Search for the cell housing the specified text and yield its [X, Y] center coordinate. 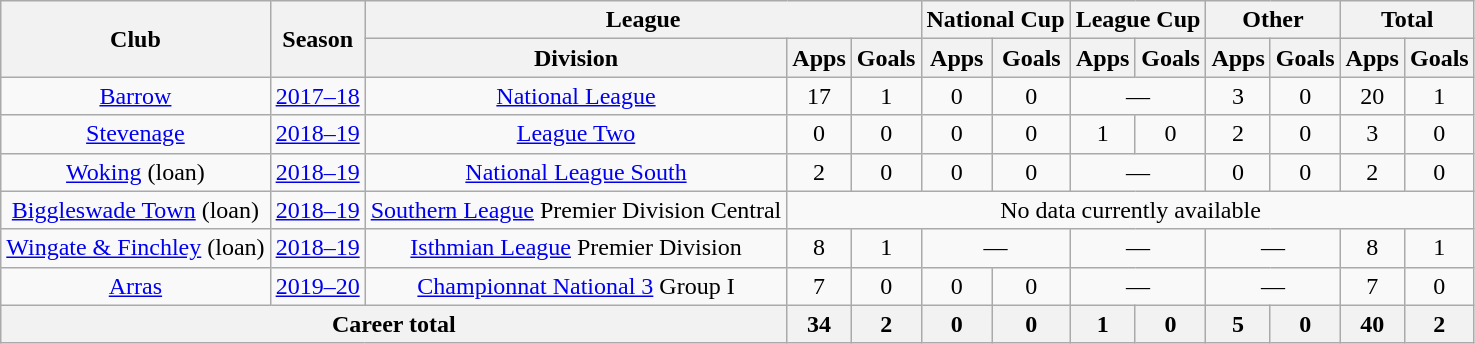
Other [1273, 20]
National Cup [996, 20]
League Two [576, 134]
Isthmian League Premier Division [576, 248]
20 [1372, 96]
Club [136, 39]
Southern League Premier Division Central [576, 210]
Biggleswade Town (loan) [136, 210]
40 [1372, 324]
Division [576, 58]
National League [576, 96]
2017–18 [318, 96]
17 [819, 96]
Championnat National 3 Group I [576, 286]
League Cup [1138, 20]
2019–20 [318, 286]
Woking (loan) [136, 172]
National League South [576, 172]
5 [1238, 324]
No data currently available [1130, 210]
Career total [394, 324]
Stevenage [136, 134]
Season [318, 39]
Arras [136, 286]
34 [819, 324]
League [643, 20]
Barrow [136, 96]
Wingate & Finchley (loan) [136, 248]
Total [1407, 20]
